Pinpoint the cell where the given text exists, returning its (x, y) midpoint coordinate. 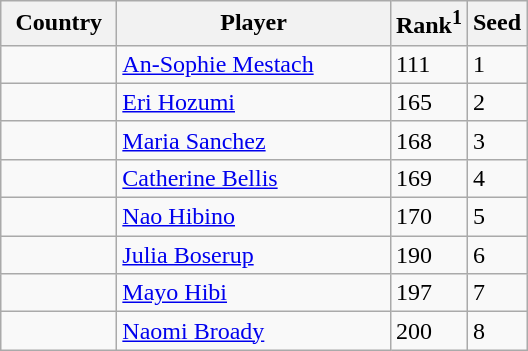
Eri Hozumi (254, 102)
197 (428, 293)
168 (428, 140)
111 (428, 64)
1 (496, 64)
7 (496, 293)
Maria Sanchez (254, 140)
170 (428, 217)
5 (496, 217)
Julia Boserup (254, 255)
200 (428, 331)
Mayo Hibi (254, 293)
Rank1 (428, 24)
4 (496, 178)
190 (428, 255)
Catherine Bellis (254, 178)
165 (428, 102)
8 (496, 331)
6 (496, 255)
2 (496, 102)
3 (496, 140)
An-Sophie Mestach (254, 64)
Country (59, 24)
169 (428, 178)
Nao Hibino (254, 217)
Naomi Broady (254, 331)
Player (254, 24)
Seed (496, 24)
